For the text-containing cell, return its midpoint in (X, Y) coordinate format. 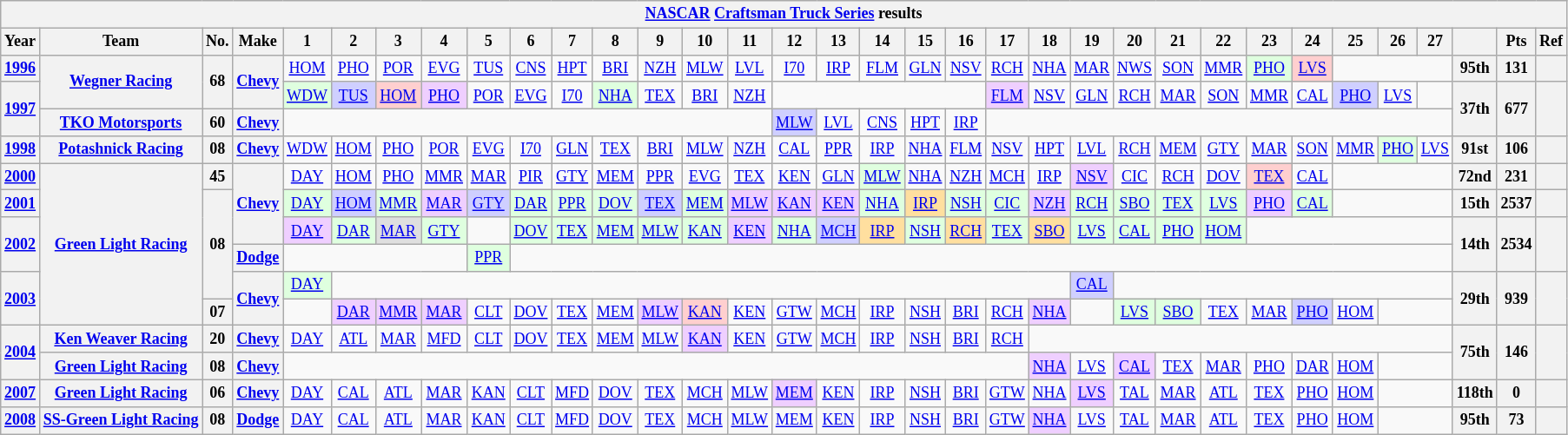
146 (1517, 353)
68 (217, 82)
06 (217, 392)
NWS (1135, 68)
7 (572, 42)
2007 (21, 392)
1997 (21, 109)
Potashnick Racing (120, 149)
2004 (21, 353)
5 (488, 42)
3 (398, 42)
91st (1475, 149)
17 (1008, 42)
No. (217, 42)
11 (749, 42)
677 (1517, 109)
72nd (1475, 177)
26 (1399, 42)
PIR (531, 177)
2003 (21, 298)
24 (1312, 42)
19 (1092, 42)
TKO Motorsports (120, 122)
2534 (1517, 244)
1996 (21, 68)
0 (1517, 392)
45 (217, 177)
2008 (21, 420)
73 (1517, 420)
SS-Green Light Racing (120, 420)
106 (1517, 149)
1 (308, 42)
15th (1475, 203)
1998 (21, 149)
Make (258, 42)
75th (1475, 353)
10 (705, 42)
2000 (21, 177)
14 (883, 42)
12 (794, 42)
21 (1178, 42)
118th (1475, 392)
2 (353, 42)
29th (1475, 298)
22 (1223, 42)
Team (120, 42)
NASCAR Craftsman Truck Series results (784, 14)
14th (1475, 244)
13 (838, 42)
6 (531, 42)
Ref (1551, 42)
07 (217, 313)
939 (1517, 298)
4 (445, 42)
131 (1517, 68)
16 (966, 42)
9 (660, 42)
37th (1475, 109)
15 (925, 42)
Wegner Racing (120, 82)
2537 (1517, 203)
60 (217, 122)
18 (1049, 42)
23 (1270, 42)
Pts (1517, 42)
27 (1435, 42)
2002 (21, 244)
Ken Weaver Racing (120, 339)
2001 (21, 203)
231 (1517, 177)
Year (21, 42)
8 (615, 42)
25 (1355, 42)
